From the cell containing the given text, extract its center point as (x, y) coordinate. 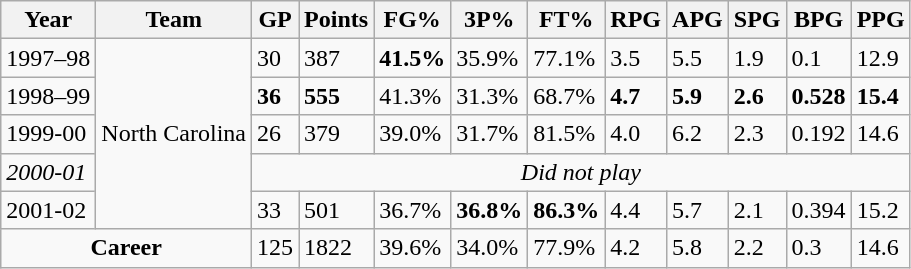
1.9 (757, 58)
5.9 (698, 96)
5.8 (698, 248)
0.3 (818, 248)
86.3% (566, 210)
33 (276, 210)
4.7 (636, 96)
31.3% (490, 96)
0.192 (818, 134)
12.9 (880, 58)
35.9% (490, 58)
31.7% (490, 134)
BPG (818, 20)
PPG (880, 20)
36.8% (490, 210)
2.3 (757, 134)
4.0 (636, 134)
39.6% (412, 248)
34.0% (490, 248)
2001-02 (48, 210)
4.2 (636, 248)
125 (276, 248)
0.1 (818, 58)
77.1% (566, 58)
0.528 (818, 96)
2.6 (757, 96)
36 (276, 96)
5.5 (698, 58)
41.5% (412, 58)
39.0% (412, 134)
68.7% (566, 96)
Career (126, 248)
1998–99 (48, 96)
5.7 (698, 210)
APG (698, 20)
FG% (412, 20)
555 (336, 96)
2.1 (757, 210)
1999-00 (48, 134)
Did not play (582, 172)
26 (276, 134)
Team (174, 20)
SPG (757, 20)
36.7% (412, 210)
1822 (336, 248)
1997–98 (48, 58)
North Carolina (174, 134)
Year (48, 20)
379 (336, 134)
6.2 (698, 134)
4.4 (636, 210)
30 (276, 58)
501 (336, 210)
15.2 (880, 210)
2000-01 (48, 172)
3P% (490, 20)
GP (276, 20)
2.2 (757, 248)
41.3% (412, 96)
387 (336, 58)
FT% (566, 20)
RPG (636, 20)
Points (336, 20)
15.4 (880, 96)
3.5 (636, 58)
81.5% (566, 134)
0.394 (818, 210)
77.9% (566, 248)
